Provide the (X, Y) coordinate of the cell's center where the given text is located.  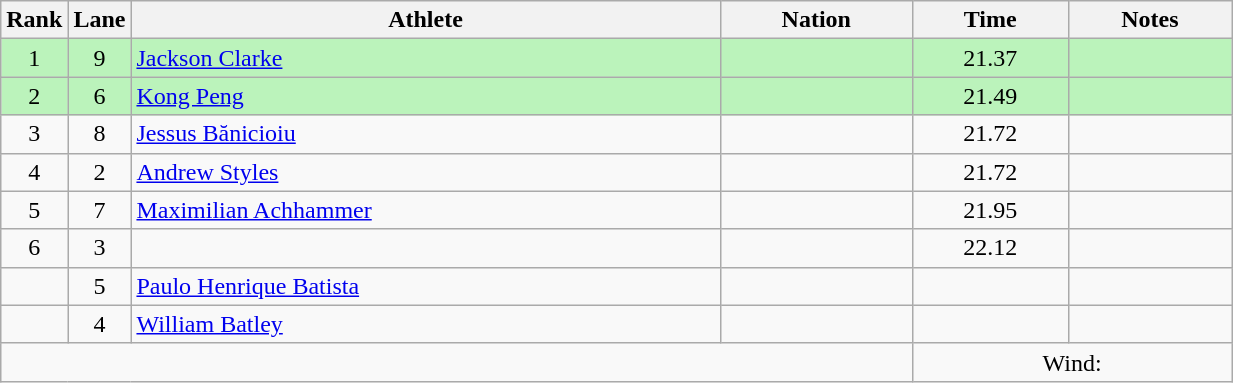
9 (100, 58)
8 (100, 134)
Kong Peng (426, 96)
Jackson Clarke (426, 58)
Lane (100, 20)
Rank (34, 20)
Andrew Styles (426, 172)
Maximilian Achhammer (426, 210)
21.95 (990, 210)
7 (100, 210)
21.49 (990, 96)
21.37 (990, 58)
William Batley (426, 324)
Wind: (1072, 362)
Athlete (426, 20)
Jessus Bănicioiu (426, 134)
Nation (816, 20)
22.12 (990, 248)
1 (34, 58)
Notes (1150, 20)
Time (990, 20)
Paulo Henrique Batista (426, 286)
